Return [x, y] of the center of cell containing provided text 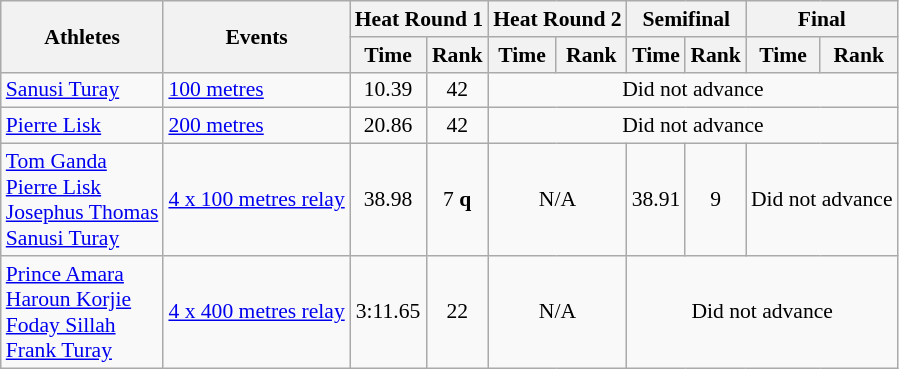
20.86 [388, 126]
38.98 [388, 200]
Heat Round 1 [419, 19]
Events [256, 36]
9 [716, 200]
Final [822, 19]
Pierre Lisk [82, 126]
Tom GandaPierre LiskJosephus ThomasSanusi Turay [82, 200]
200 metres [256, 126]
4 x 400 metres relay [256, 312]
Athletes [82, 36]
Sanusi Turay [82, 90]
10.39 [388, 90]
Semifinal [686, 19]
3:11.65 [388, 312]
38.91 [656, 200]
7 q [457, 200]
22 [457, 312]
Prince AmaraHaroun KorjieFoday SillahFrank Turay [82, 312]
Heat Round 2 [557, 19]
4 x 100 metres relay [256, 200]
100 metres [256, 90]
